Provide the [X, Y] coordinate of the cell's center where the given text is located.  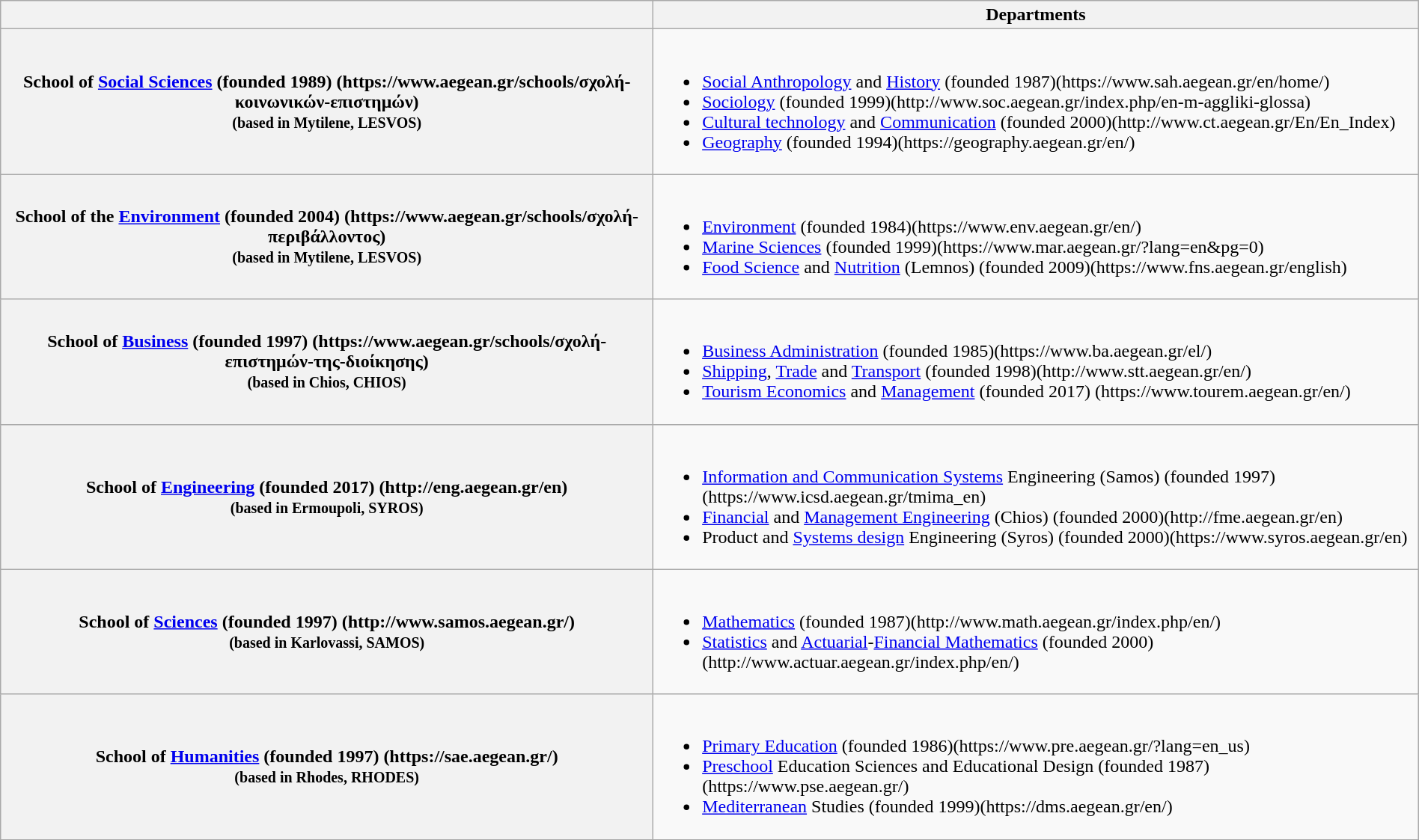
School of Humanities (founded 1997) (https://sae.aegean.gr/) (based in Rhodes, RHODES) [327, 767]
School of the Environment (founded 2004) (https://www.aegean.gr/schools/σχολή-περιβάλλοντος) (based in Mytilene, LESVOS) [327, 236]
School of Business (founded 1997) (https://www.aegean.gr/schools/σχολή-επιστημών-της-διοίκησης) (based in Chios, CHIOS) [327, 362]
School of Engineering (founded 2017) (http://eng.aegean.gr/en)(based in Ermoupoli, SYROS) [327, 497]
School of Sciences (founded 1997) (http://www.samos.aegean.gr/) (based in Karlovassi, SAMOS) [327, 631]
Departments [1036, 15]
School of Social Sciences (founded 1989) (https://www.aegean.gr/schools/σχολή-κοινωνικών-επιστημών) (based in Mytilene, LESVOS) [327, 102]
